Return (X, Y) of the center of cell containing provided text 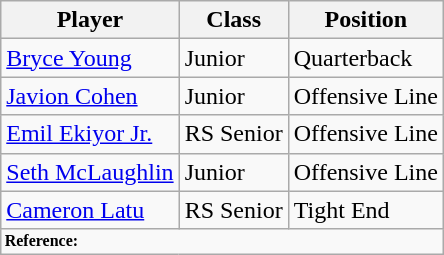
Quarterback (366, 58)
Emil Ekiyor Jr. (90, 134)
Class (234, 20)
Cameron Latu (90, 210)
Seth McLaughlin (90, 172)
Javion Cohen (90, 96)
Reference: (222, 241)
Player (90, 20)
Tight End (366, 210)
Bryce Young (90, 58)
Position (366, 20)
